Pinpoint the cell where the given text exists, returning its [X, Y] midpoint coordinate. 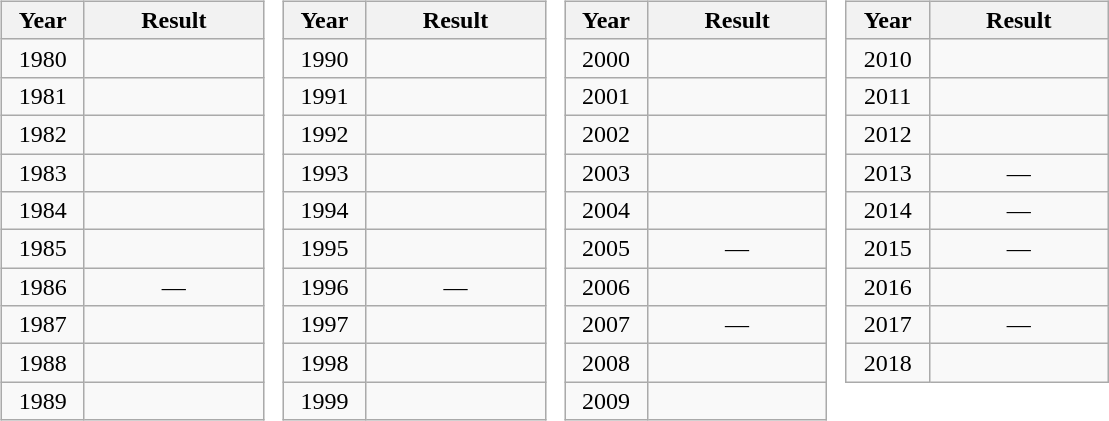
2008 [606, 363]
2003 [606, 173]
1993 [324, 173]
2002 [606, 134]
2018 [888, 363]
2001 [606, 96]
2010 [888, 58]
1984 [42, 211]
1985 [42, 249]
2006 [606, 287]
2015 [888, 249]
1992 [324, 134]
1986 [42, 287]
1997 [324, 325]
1996 [324, 287]
2014 [888, 211]
2005 [606, 249]
2000 [606, 58]
1983 [42, 173]
2017 [888, 325]
1987 [42, 325]
1980 [42, 58]
1995 [324, 249]
2016 [888, 287]
2009 [606, 401]
1998 [324, 363]
1982 [42, 134]
1990 [324, 58]
2004 [606, 211]
2012 [888, 134]
1999 [324, 401]
2007 [606, 325]
2011 [888, 96]
2013 [888, 173]
1994 [324, 211]
1989 [42, 401]
1991 [324, 96]
1981 [42, 96]
1988 [42, 363]
